Find where the given text appears and provide that cell's center as (X, Y) coordinate. 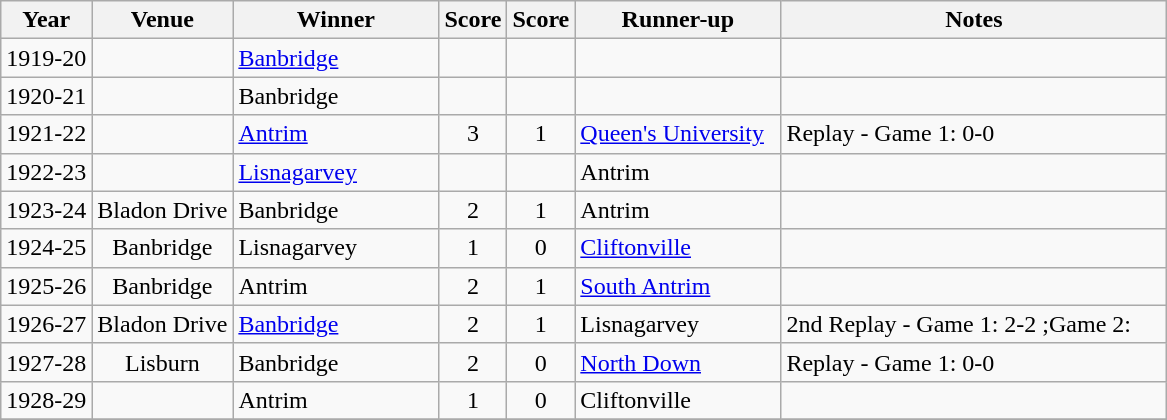
1925-26 (46, 286)
1926-27 (46, 324)
1921-22 (46, 134)
Venue (162, 20)
1928-29 (46, 400)
North Down (678, 362)
Runner-up (678, 20)
3 (473, 134)
Notes (974, 20)
Year (46, 20)
1922-23 (46, 172)
1920-21 (46, 96)
1919-20 (46, 58)
1927-28 (46, 362)
1924-25 (46, 248)
1923-24 (46, 210)
Queen's University (678, 134)
2nd Replay - Game 1: 2-2 ;Game 2: (974, 324)
South Antrim (678, 286)
Winner (336, 20)
Lisburn (162, 362)
